Provide the (x, y) coordinate of the cell's center where the given text is located.  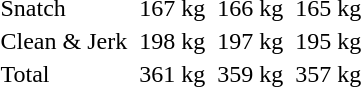
198 kg (172, 41)
197 kg (250, 41)
